Return the (X, Y) coordinate for the center point of the cell that contains the specified text.  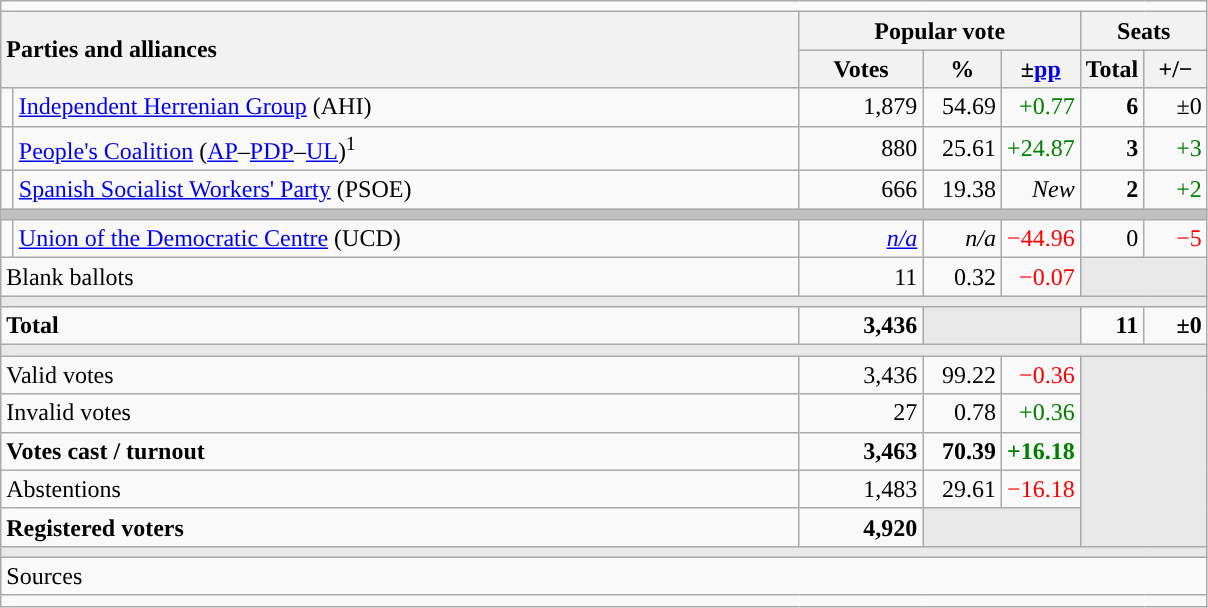
+/− (1176, 69)
0.32 (962, 277)
19.38 (962, 190)
±pp (1040, 69)
+24.87 (1040, 148)
+0.77 (1040, 107)
880 (861, 148)
0 (1112, 239)
Union of the Democratic Centre (UCD) (406, 239)
27 (861, 413)
2 (1112, 190)
+0.36 (1040, 413)
−0.36 (1040, 375)
Popular vote (940, 31)
54.69 (962, 107)
Seats (1144, 31)
Votes (861, 69)
% (962, 69)
+2 (1176, 190)
70.39 (962, 451)
−0.07 (1040, 277)
3,463 (861, 451)
3 (1112, 148)
−44.96 (1040, 239)
25.61 (962, 148)
4,920 (861, 527)
99.22 (962, 375)
−5 (1176, 239)
−16.18 (1040, 489)
Valid votes (400, 375)
6 (1112, 107)
Blank ballots (400, 277)
Registered voters (400, 527)
Independent Herrenian Group (AHI) (406, 107)
+16.18 (1040, 451)
Invalid votes (400, 413)
New (1040, 190)
Parties and alliances (400, 50)
666 (861, 190)
0.78 (962, 413)
Sources (604, 576)
Spanish Socialist Workers' Party (PSOE) (406, 190)
+3 (1176, 148)
29.61 (962, 489)
People's Coalition (AP–PDP–UL)1 (406, 148)
Abstentions (400, 489)
Votes cast / turnout (400, 451)
1,879 (861, 107)
1,483 (861, 489)
